Return the (X, Y) coordinate for the center point of the cell that contains the specified text.  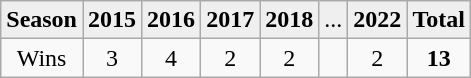
... (334, 20)
2015 (112, 20)
2018 (290, 20)
2017 (230, 20)
3 (112, 58)
13 (439, 58)
Season (42, 20)
2016 (172, 20)
2022 (378, 20)
4 (172, 58)
Total (439, 20)
Wins (42, 58)
